Return the [X, Y] coordinate for the center point of the cell that contains the specified text.  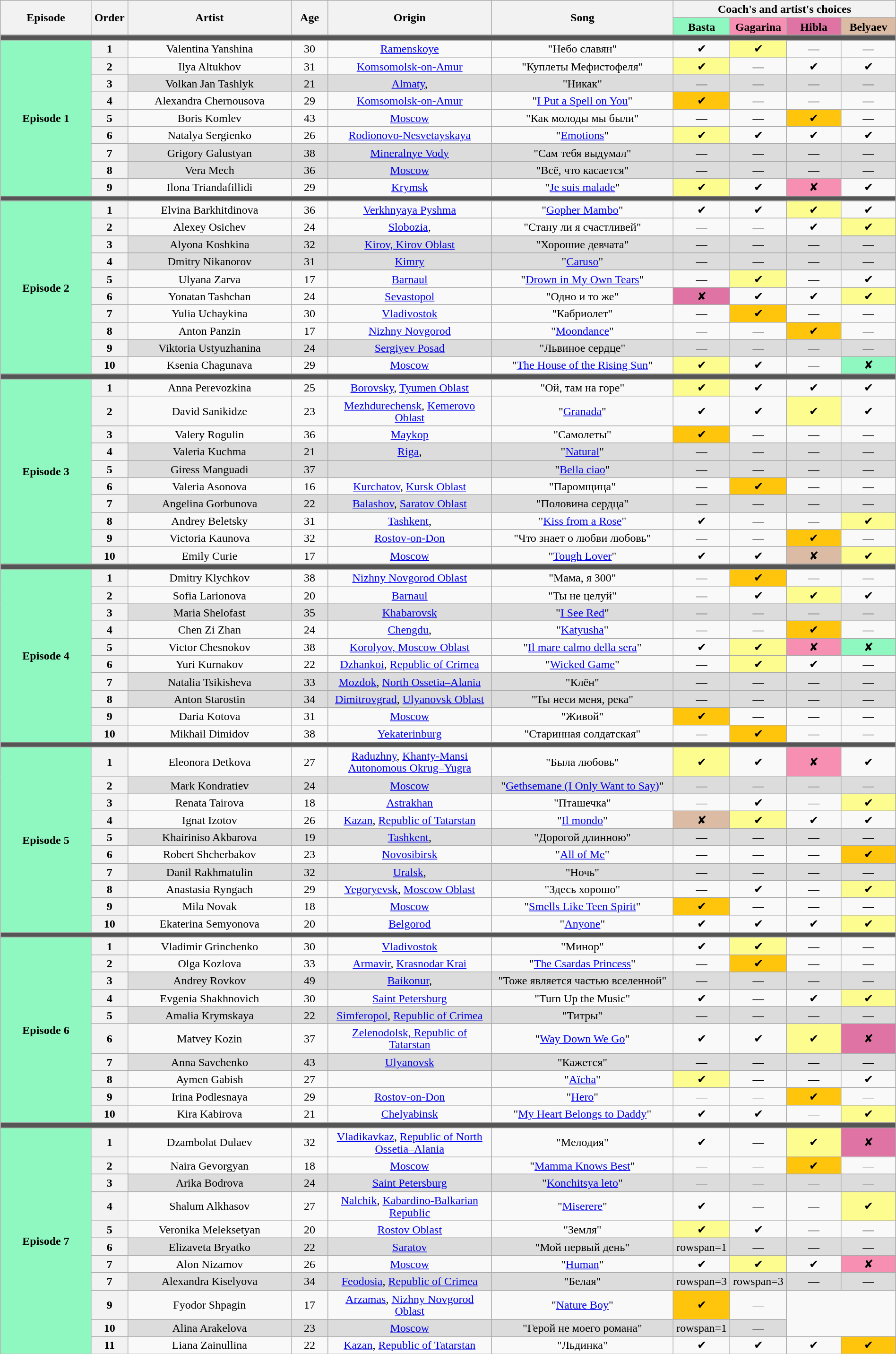
"Львиное сердце" [582, 348]
"Земля" [582, 1229]
Dzambolat Dulaev [209, 1142]
Amalia Krymskaya [209, 1015]
Maykop [410, 434]
"Way Down We Go" [582, 1039]
"Кабриолет" [582, 313]
Vera Mech [209, 170]
Khabarovsk [410, 613]
"Tough Lover" [582, 555]
"Живой" [582, 716]
"Всё, что касается" [582, 170]
Belgorod [410, 924]
Astrakhan [410, 803]
"Katyusha" [582, 630]
Dmitry Nikanorov [209, 262]
Alexandra Chernousova [209, 101]
Uralsk, [410, 872]
Victor Chesnokov [209, 647]
Volkan Jan Tashlyk [209, 83]
Mineralnye Vody [410, 152]
Ignat Izotov [209, 820]
Viktoria Ustyuzhanina [209, 348]
Sergiyev Posad [410, 348]
Zelenodolsk, Republic of Tatarstan [410, 1039]
Order [110, 18]
"Ты не целуй" [582, 595]
16 [310, 486]
Mila Novak [209, 907]
Basta [702, 26]
"Miserere" [582, 1206]
"The House of the Rising Sun" [582, 365]
11 [110, 1345]
Mikhail Dimidov [209, 734]
Alina Arakelova [209, 1328]
Anna Savchenko [209, 1062]
"Дорогой длинною" [582, 837]
Nalchik, Kabardino-Balkarian Republic [410, 1206]
"Wicked Game" [582, 665]
David Sanikidze [209, 411]
Simferopol, Republic of Crimea [410, 1015]
Renata Tairova [209, 803]
Alon Nizamov [209, 1264]
Aymen Gabish [209, 1079]
Armavir, Krasnodar Krai [410, 963]
Mark Kondratiev [209, 786]
Yekaterinburg [410, 734]
Danil Rakhmatulin [209, 872]
Alyona Koshkina [209, 244]
Baikonur, [410, 981]
Episode 3 [46, 472]
Gagarina [758, 26]
Andrey Rovkov [209, 981]
Alexey Osichev [209, 227]
Daria Kotova [209, 716]
"Hero" [582, 1097]
"Никак" [582, 83]
Andrey Beletsky [209, 521]
Khairiniso Akbarova [209, 837]
"Mamma Knows Best" [582, 1166]
Fyodor Shpagin [209, 1304]
"Kiss from a Rose" [582, 521]
Borovsky, Tyumen Oblast [410, 388]
Ilona Triandafillidi [209, 187]
Belyaev [869, 26]
Shalum Alkhasov [209, 1206]
"Granada" [582, 411]
Giress Manguadi [209, 469]
"Клён" [582, 682]
Valery Rogulin [209, 434]
Hibla [814, 26]
Slobozia, [410, 227]
"Moondance" [582, 331]
Robert Shcherbakov [209, 855]
"Nature Boy" [582, 1304]
Raduzhny, Khanty-Mansi Autonomous Okrug–Yugra [410, 762]
Chelyabinsk [410, 1114]
Episode [46, 18]
Boris Komlev [209, 118]
"Паромщица" [582, 486]
"Небо славян" [582, 49]
Kira Kabirova [209, 1114]
Ulyana Zarva [209, 279]
Eleonora Detkova [209, 762]
"Хорошие девчата" [582, 244]
"Ой, там на горе" [582, 388]
"My Heart Belongs to Daddy" [582, 1114]
"Куплеты Мефистофеля" [582, 66]
Valeria Asonova [209, 486]
Kirov, Kirov Oblast [410, 244]
"Стану ли я счастливей" [582, 227]
"Пташечка" [582, 803]
Chengdu, [410, 630]
Episode 1 [46, 118]
Alexandra Kiselyova [209, 1281]
Coach's and artist's choices [784, 9]
"I Put a Spell on You" [582, 101]
Olga Kozlova [209, 963]
"Smells Like Teen Spirit" [582, 907]
Ramenskoye [410, 49]
"Мой первый день" [582, 1247]
Maria Shelofast [209, 613]
Vladimir Grinchenko [209, 946]
"Титры" [582, 1015]
Episode 5 [46, 840]
Rostov Oblast [410, 1229]
Rodionovo-Nesvetayskaya [410, 135]
"Кажется" [582, 1062]
Grigory Galustyan [209, 152]
"Была любовь" [582, 762]
Episode 2 [46, 287]
Angelina Gorbunova [209, 504]
Kimry [410, 262]
"All of Me" [582, 855]
Anna Perevozkina [209, 388]
Ksenia Chagunava [209, 365]
Arika Bodrova [209, 1183]
Yegoryevsk, Moscow Oblast [410, 889]
"Bella ciao" [582, 469]
Chen Zi Zhan [209, 630]
"Turn Up the Music" [582, 998]
Vladikavkaz, Republic of North Ossetia–Alania [410, 1142]
"Je suis malade" [582, 187]
Song [582, 18]
"Aïcha" [582, 1079]
Episode 7 [46, 1241]
Naira Gevorgyan [209, 1166]
Natalya Sergienko [209, 135]
49 [310, 981]
"Gopher Mambo" [582, 210]
Natalia Tsikisheva [209, 682]
Arzamas, Nizhny Novgorod Oblast [410, 1304]
"The Csardas Princess" [582, 963]
Valentina Yanshina [209, 49]
Anastasia Ryngach [209, 889]
"Мама, я 300" [582, 578]
Balashov, Saratov Oblast [410, 504]
Victoria Kaunova [209, 538]
"Il mondo" [582, 820]
"Тоже является частью вселенной" [582, 981]
Episode 4 [46, 656]
Novosibirsk [410, 855]
Almaty, [410, 83]
Yuri Kurnakov [209, 665]
Episode 6 [46, 1030]
Saratov [410, 1247]
Nizhny Novgorod [410, 331]
Age [310, 18]
35 [310, 613]
"Мелодия" [582, 1142]
Krymsk [410, 187]
"Anyone" [582, 924]
"Konchitsya leto" [582, 1183]
Yulia Uchaykina [209, 313]
Origin [410, 18]
Ulyanovsk [410, 1062]
Veronika Meleksetyan [209, 1229]
25 [310, 388]
Irina Podlesnaya [209, 1097]
"Льдинка" [582, 1345]
Artist [209, 18]
Korolyov, Moscow Oblast [410, 647]
Mozdok, North Ossetia–Alania [410, 682]
"Самолеты" [582, 434]
Elizaveta Bryatko [209, 1247]
"I See Red" [582, 613]
Liana Zainullina [209, 1345]
"Ты неси меня, река" [582, 699]
Anton Panzin [209, 331]
"Что знает о любви любовь" [582, 538]
"Минор" [582, 946]
"Ночь" [582, 872]
Ilya Altukhov [209, 66]
"Как молоды мы были" [582, 118]
Valeria Kuchma [209, 452]
Sofia Larionova [209, 595]
Dmitry Klychkov [209, 578]
"Emotions" [582, 135]
"Gethsemane (I Only Want to Say)" [582, 786]
19 [310, 837]
Anton Starostin [209, 699]
"Одно и то же" [582, 296]
Elvina Barkhitdinova [209, 210]
"Белая" [582, 1281]
"Старинная солдатская" [582, 734]
"Caruso" [582, 262]
Sevastopol [410, 296]
Dimitrovgrad, Ulyanovsk Oblast [410, 699]
"Сам тебя выдумал" [582, 152]
Evgenia Shakhnovich [209, 998]
Verkhnyaya Pyshma [410, 210]
"Human" [582, 1264]
Nizhny Novgorod Oblast [410, 578]
"Natural" [582, 452]
Kurchatov, Kursk Oblast [410, 486]
Riga, [410, 452]
Matvey Kozin [209, 1039]
Ekaterina Semyonova [209, 924]
Feodosia, Republic of Crimea [410, 1281]
"Здесь хорошо" [582, 889]
"Il mare calmo della sera" [582, 647]
"Герой не моего романа" [582, 1328]
Mezhdurechensk, Kemerovo Oblast [410, 411]
"Половина сердца" [582, 504]
Yonatan Tashchan [209, 296]
Emily Curie [209, 555]
"Drown in My Own Tears" [582, 279]
Dzhankoi, Republic of Crimea [410, 665]
